Identify which cell holds the provided text, then report its (x, y) central coordinate. 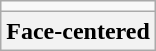
Face-centered (78, 31)
